Provide the (x, y) coordinate of the cell's center where the given text is located.  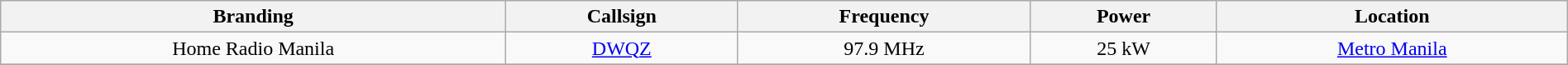
Metro Manila (1392, 48)
DWQZ (622, 48)
Location (1392, 17)
Frequency (884, 17)
25 kW (1123, 48)
Power (1123, 17)
97.9 MHz (884, 48)
Branding (253, 17)
Home Radio Manila (253, 48)
Callsign (622, 17)
